Pinpoint the cell where the given text exists, returning its [X, Y] midpoint coordinate. 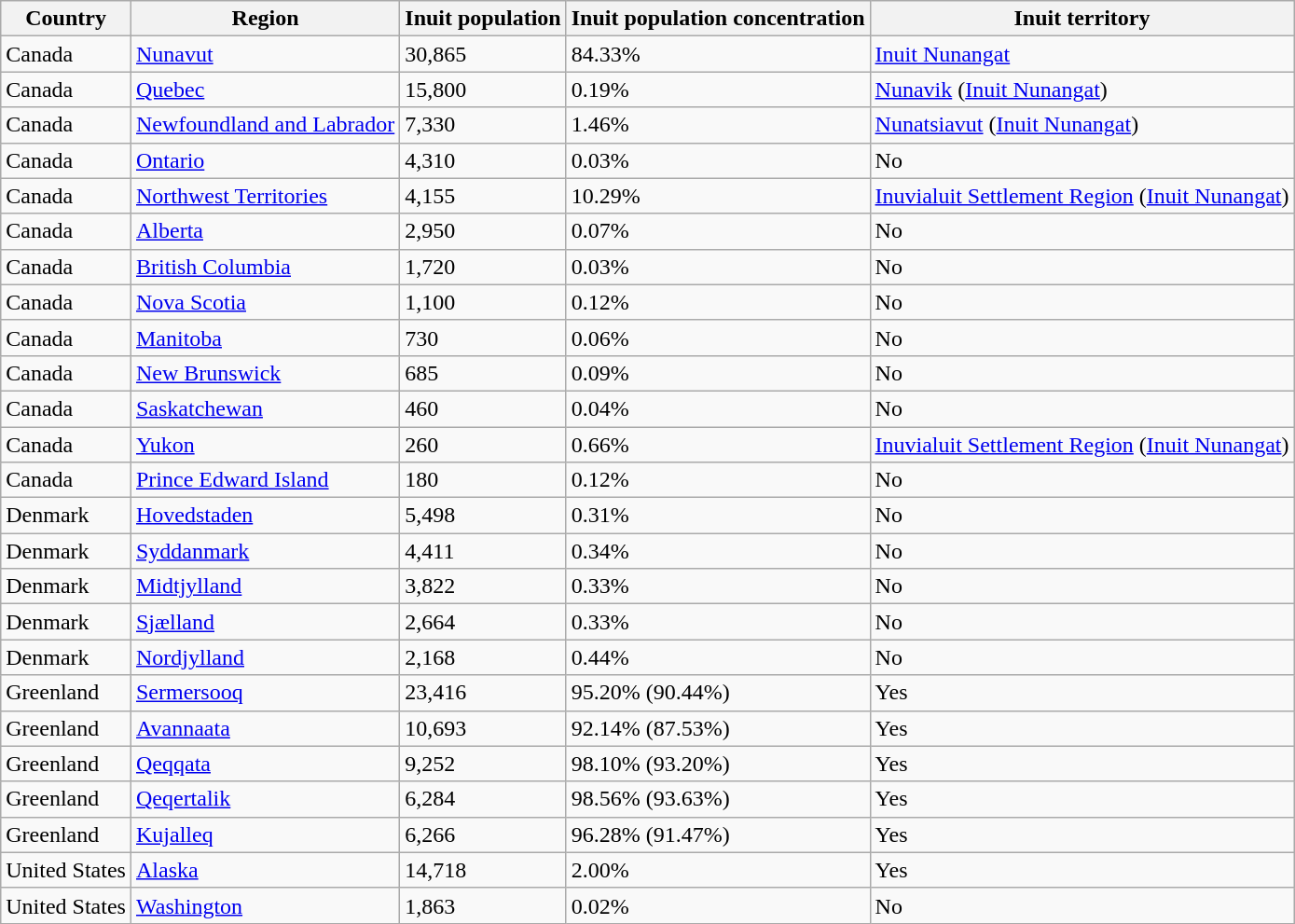
Sermersooq [265, 693]
15,800 [483, 90]
Alberta [265, 231]
Sjælland [265, 622]
1,720 [483, 267]
Syddanmark [265, 551]
Alaska [265, 870]
5,498 [483, 516]
New Brunswick [265, 373]
Region [265, 19]
10,693 [483, 728]
2,168 [483, 657]
685 [483, 373]
1.46% [718, 125]
Nordjylland [265, 657]
Yukon [265, 445]
180 [483, 480]
0.44% [718, 657]
0.06% [718, 338]
0.31% [718, 516]
98.56% (93.63%) [718, 799]
95.20% (90.44%) [718, 693]
460 [483, 408]
Midtjylland [265, 586]
2,664 [483, 622]
4,310 [483, 160]
1,863 [483, 905]
Nunatsiavut (Inuit Nunangat) [1081, 125]
Avannaata [265, 728]
23,416 [483, 693]
Nunavut [265, 54]
2.00% [718, 870]
Washington [265, 905]
3,822 [483, 586]
British Columbia [265, 267]
0.34% [718, 551]
9,252 [483, 764]
0.66% [718, 445]
Manitoba [265, 338]
Inuit population [483, 19]
Inuit Nunangat [1081, 54]
730 [483, 338]
0.02% [718, 905]
Country [66, 19]
92.14% (87.53%) [718, 728]
98.10% (93.20%) [718, 764]
Newfoundland and Labrador [265, 125]
0.07% [718, 231]
Prince Edward Island [265, 480]
10.29% [718, 196]
4,411 [483, 551]
260 [483, 445]
Inuit territory [1081, 19]
Inuit population concentration [718, 19]
14,718 [483, 870]
Qeqertalik [265, 799]
4,155 [483, 196]
Quebec [265, 90]
Ontario [265, 160]
Northwest Territories [265, 196]
0.09% [718, 373]
6,284 [483, 799]
Qeqqata [265, 764]
Nunavik (Inuit Nunangat) [1081, 90]
2,950 [483, 231]
Kujalleq [265, 834]
30,865 [483, 54]
Nova Scotia [265, 302]
6,266 [483, 834]
0.19% [718, 90]
1,100 [483, 302]
96.28% (91.47%) [718, 834]
Hovedstaden [265, 516]
7,330 [483, 125]
0.04% [718, 408]
Saskatchewan [265, 408]
84.33% [718, 54]
